Search for the cell housing the specified text and yield its [x, y] center coordinate. 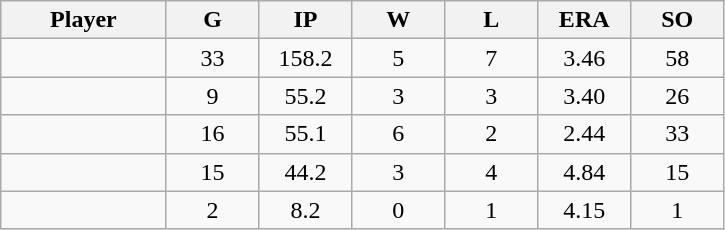
4.84 [584, 172]
L [492, 20]
2.44 [584, 134]
IP [306, 20]
0 [398, 210]
SO [678, 20]
158.2 [306, 58]
ERA [584, 20]
26 [678, 96]
16 [212, 134]
3.40 [584, 96]
5 [398, 58]
55.2 [306, 96]
G [212, 20]
Player [84, 20]
8.2 [306, 210]
58 [678, 58]
4.15 [584, 210]
W [398, 20]
4 [492, 172]
6 [398, 134]
9 [212, 96]
3.46 [584, 58]
7 [492, 58]
44.2 [306, 172]
55.1 [306, 134]
